Pinpoint the cell where the given text exists, returning its (X, Y) midpoint coordinate. 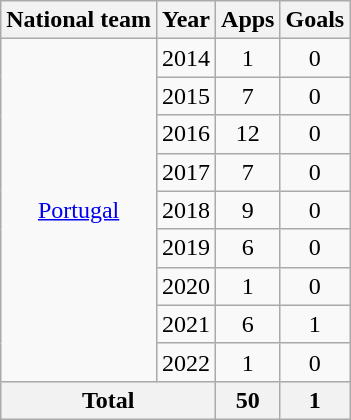
2014 (186, 58)
12 (248, 134)
2021 (186, 324)
National team (79, 20)
2017 (186, 172)
Year (186, 20)
2019 (186, 248)
Total (108, 400)
Goals (315, 20)
2022 (186, 362)
2020 (186, 286)
Apps (248, 20)
2015 (186, 96)
2016 (186, 134)
Portugal (79, 210)
9 (248, 210)
2018 (186, 210)
50 (248, 400)
